Find where the given text appears and provide that cell's center as [x, y] coordinate. 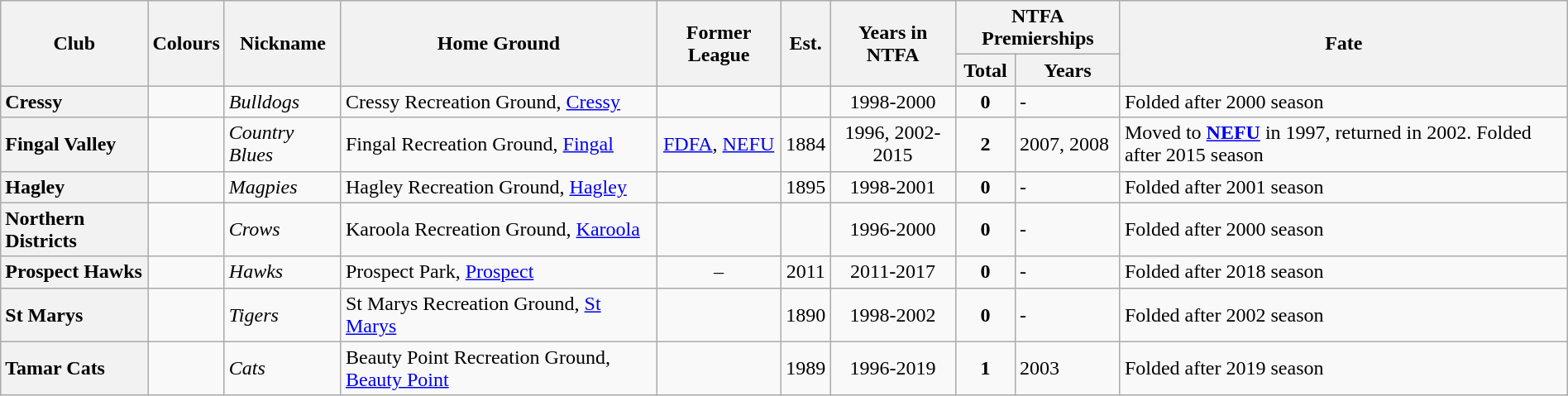
2011 [806, 272]
St Marys Recreation Ground, St Marys [498, 314]
Hagley [74, 187]
Est. [806, 43]
2 [985, 144]
Prospect Park, Prospect [498, 272]
2011-2017 [893, 272]
St Marys [74, 314]
Years [1068, 70]
Bulldogs [283, 102]
Fingal Recreation Ground, Fingal [498, 144]
1884 [806, 144]
Moved to NEFU in 1997, returned in 2002. Folded after 2015 season [1343, 144]
Cats [283, 369]
Crows [283, 230]
Nickname [283, 43]
Karoola Recreation Ground, Karoola [498, 230]
Colours [186, 43]
Tamar Cats [74, 369]
Former League [719, 43]
1998-2002 [893, 314]
1996, 2002-2015 [893, 144]
Folded after 2019 season [1343, 369]
Country Blues [283, 144]
Total [985, 70]
– [719, 272]
FDFA, NEFU [719, 144]
Prospect Hawks [74, 272]
Beauty Point Recreation Ground, Beauty Point [498, 369]
1996-2000 [893, 230]
1996-2019 [893, 369]
Magpies [283, 187]
Fingal Valley [74, 144]
Hagley Recreation Ground, Hagley [498, 187]
2007, 2008 [1068, 144]
Home Ground [498, 43]
1895 [806, 187]
NTFA Premierships [1037, 28]
1998-2001 [893, 187]
1890 [806, 314]
Hawks [283, 272]
Club [74, 43]
Cressy [74, 102]
1 [985, 369]
2003 [1068, 369]
Years in NTFA [893, 43]
Folded after 2001 season [1343, 187]
Cressy Recreation Ground, Cressy [498, 102]
1998-2000 [893, 102]
Northern Districts [74, 230]
Folded after 2018 season [1343, 272]
1989 [806, 369]
Tigers [283, 314]
Fate [1343, 43]
Folded after 2002 season [1343, 314]
